Determine the [x, y] coordinate at the center of the cell enclosing the given text.  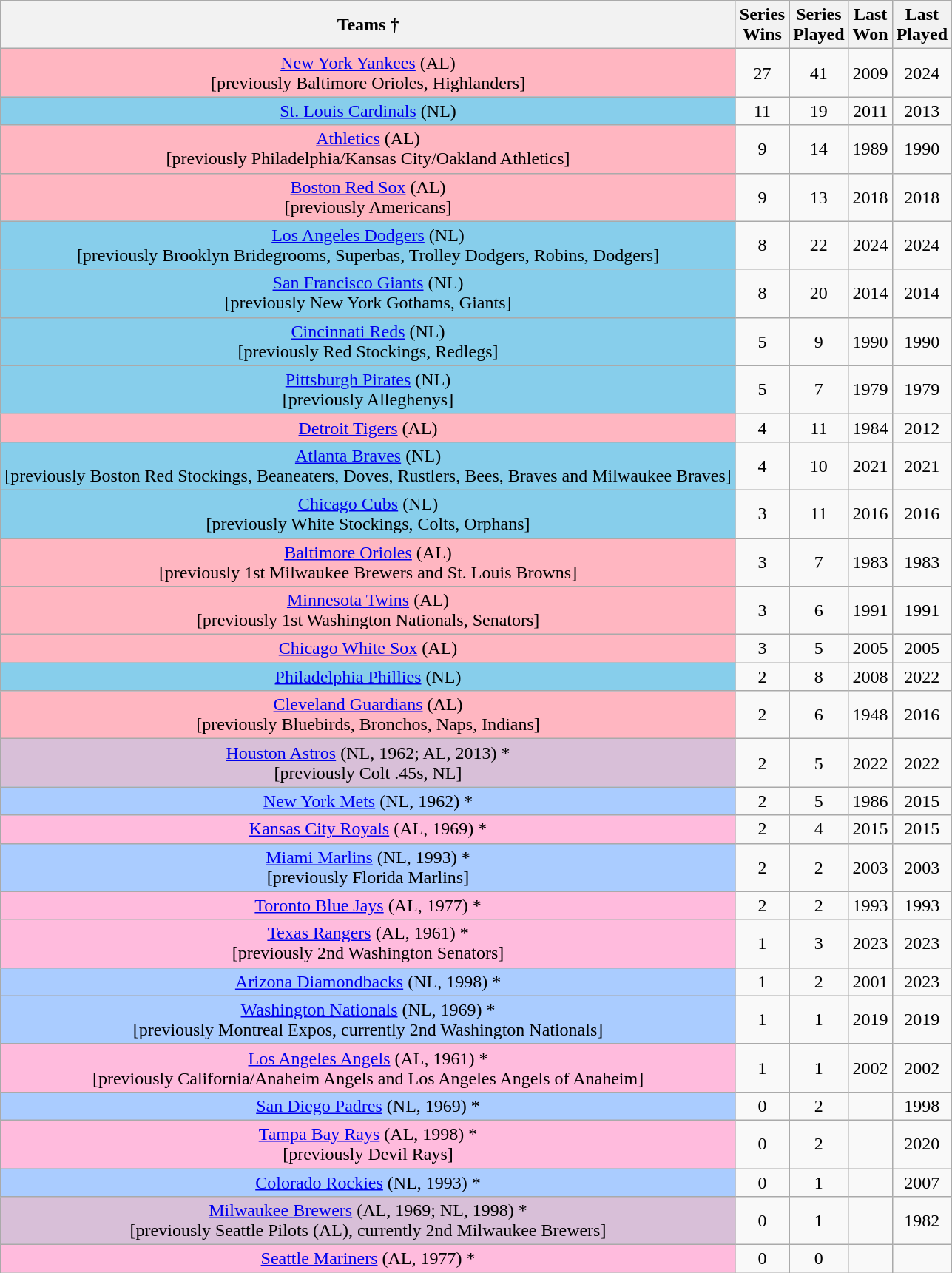
Chicago White Sox (AL) [368, 649]
1982 [922, 1220]
Texas Rangers (AL, 1961) *[previously 2nd Washington Senators] [368, 944]
2007 [922, 1183]
20 [819, 293]
2009 [870, 72]
New York Mets (NL, 1962) * [368, 801]
10 [819, 466]
2020 [922, 1144]
Baltimore Orioles (AL)[previously 1st Milwaukee Brewers and St. Louis Browns] [368, 562]
Tampa Bay Rays (AL, 1998) *[previously Devil Rays] [368, 1144]
Washington Nationals (NL, 1969) *[previously Montreal Expos, currently 2nd Washington Nationals] [368, 1019]
Teams † [368, 25]
Cincinnati Reds (NL)[previously Red Stockings, Redlegs] [368, 342]
27 [762, 72]
14 [819, 149]
Philadelphia Phillies (NL) [368, 677]
LastPlayed [922, 25]
19 [819, 111]
Detroit Tigers (AL) [368, 428]
Arizona Diamondbacks (NL, 1998) * [368, 982]
Houston Astros (NL, 1962; AL, 2013) *[previously Colt .45s, NL] [368, 763]
St. Louis Cardinals (NL) [368, 111]
Colorado Rockies (NL, 1993) * [368, 1183]
22 [819, 246]
2011 [870, 111]
2013 [922, 111]
SeriesWins [762, 25]
Toronto Blue Jays (AL, 1977) * [368, 905]
New York Yankees (AL) [previously Baltimore Orioles, Highlanders] [368, 72]
1984 [870, 428]
13 [819, 197]
Los Angeles Angels (AL, 1961) *[previously California/Anaheim Angels and Los Angeles Angels of Anaheim] [368, 1068]
1998 [922, 1106]
Los Angeles Dodgers (NL)[previously Brooklyn Bridegrooms, Superbas, Trolley Dodgers, Robins, Dodgers] [368, 246]
2012 [922, 428]
Minnesota Twins (AL)[previously 1st Washington Nationals, Senators] [368, 611]
Kansas City Royals (AL, 1969) * [368, 829]
Athletics (AL)[previously Philadelphia/Kansas City/Oakland Athletics] [368, 149]
Chicago Cubs (NL)[previously White Stockings, Colts, Orphans] [368, 513]
2008 [870, 677]
San Francisco Giants (NL)[previously New York Gothams, Giants] [368, 293]
2001 [870, 982]
41 [819, 72]
Cleveland Guardians (AL)[previously Bluebirds, Bronchos, Naps, Indians] [368, 715]
San Diego Padres (NL, 1969) * [368, 1106]
1948 [870, 715]
SeriesPlayed [819, 25]
LastWon [870, 25]
1986 [870, 801]
Seattle Mariners (AL, 1977) * [368, 1259]
Boston Red Sox (AL)[previously Americans] [368, 197]
Milwaukee Brewers (AL, 1969; NL, 1998) *[previously Seattle Pilots (AL), currently 2nd Milwaukee Brewers] [368, 1220]
Miami Marlins (NL, 1993) *[previously Florida Marlins] [368, 867]
Pittsburgh Pirates (NL)[previously Alleghenys] [368, 389]
1989 [870, 149]
Atlanta Braves (NL)[previously Boston Red Stockings, Beaneaters, Doves, Rustlers, Bees, Braves and Milwaukee Braves] [368, 466]
